Return [x, y] of the center of cell containing provided text 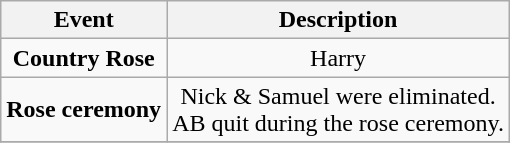
Rose ceremony [84, 110]
Harry [338, 58]
Event [84, 20]
Nick & Samuel were eliminated.AB quit during the rose ceremony. [338, 110]
Description [338, 20]
Country Rose [84, 58]
